Search for the cell housing the specified text and yield its (x, y) center coordinate. 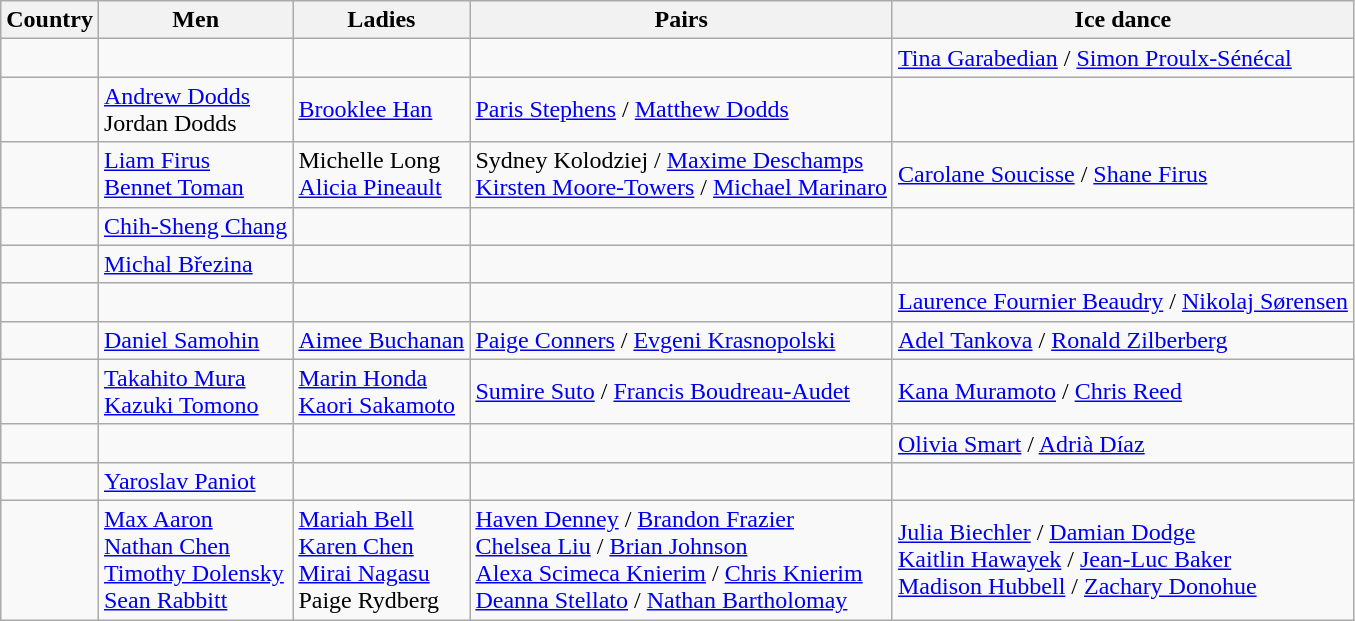
Country (50, 20)
Kana Muramoto / Chris Reed (1122, 392)
Yaroslav Paniot (195, 481)
Daniel Samohin (195, 340)
Michelle Long Alicia Pineault (382, 174)
Olivia Smart / Adrià Díaz (1122, 443)
Sumire Suto / Francis Boudreau-Audet (682, 392)
Laurence Fournier Beaudry / Nikolaj Sørensen (1122, 302)
Max Aaron Nathan Chen Timothy DolenskySean Rabbitt (195, 560)
Brooklee Han (382, 110)
Sydney Kolodziej / Maxime Deschamps Kirsten Moore-Towers / Michael Marinaro (682, 174)
Takahito Mura Kazuki Tomono (195, 392)
Paris Stephens / Matthew Dodds (682, 110)
Men (195, 20)
Julia Biechler / Damian Dodge Kaitlin Hawayek / Jean-Luc Baker Madison Hubbell / Zachary Donohue (1122, 560)
Ice dance (1122, 20)
Pairs (682, 20)
Haven Denney / Brandon Frazier Chelsea Liu / Brian Johnson Alexa Scimeca Knierim / Chris Knierim Deanna Stellato / Nathan Bartholomay (682, 560)
Aimee Buchanan (382, 340)
Marin Honda Kaori Sakamoto (382, 392)
Tina Garabedian / Simon Proulx-Sénécal (1122, 58)
Andrew Dodds Jordan Dodds (195, 110)
Michal Březina (195, 264)
Ladies (382, 20)
Liam Firus Bennet Toman (195, 174)
Paige Conners / Evgeni Krasnopolski (682, 340)
Carolane Soucisse / Shane Firus (1122, 174)
Adel Tankova / Ronald Zilberberg (1122, 340)
Chih-Sheng Chang (195, 226)
Mariah Bell Karen Chen Mirai Nagasu Paige Rydberg (382, 560)
